From the cell containing the given text, extract its center point as [X, Y] coordinate. 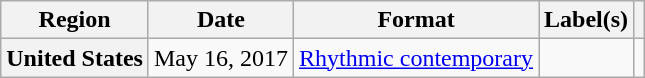
May 16, 2017 [220, 58]
Region [75, 20]
Format [416, 20]
United States [75, 58]
Date [220, 20]
Label(s) [586, 20]
Rhythmic contemporary [416, 58]
